For the text-containing cell, return its midpoint in (X, Y) coordinate format. 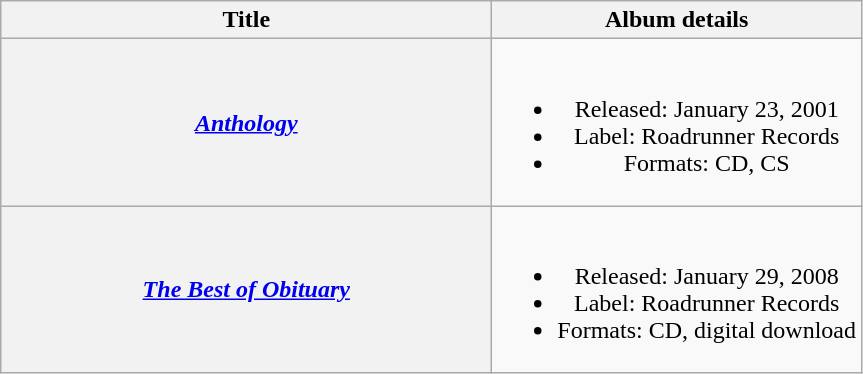
The Best of Obituary (246, 290)
Released: January 23, 2001Label: Roadrunner RecordsFormats: CD, CS (677, 122)
Title (246, 20)
Anthology (246, 122)
Album details (677, 20)
Released: January 29, 2008Label: Roadrunner RecordsFormats: CD, digital download (677, 290)
